For the text-containing cell, return its midpoint in [x, y] coordinate format. 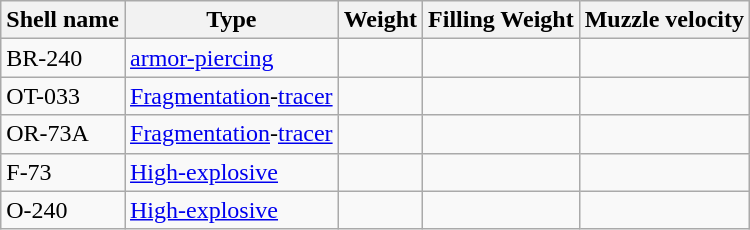
Type [231, 20]
Filling Weight [502, 20]
BR-240 [63, 58]
Shell name [63, 20]
OT-033 [63, 96]
armor-piercing [231, 58]
F-73 [63, 172]
O-240 [63, 210]
OR-73A [63, 134]
Weight [380, 20]
Muzzle velocity [664, 20]
